Extract the [x, y] coordinate from the center of the cell holding the provided text.  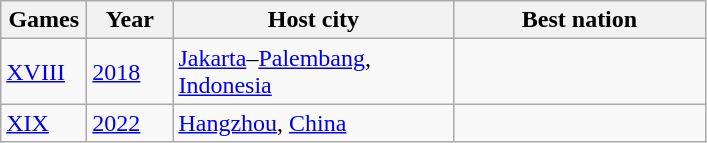
XVIII [44, 72]
Jakarta–Palembang, Indonesia [314, 72]
Games [44, 20]
2022 [130, 123]
Host city [314, 20]
2018 [130, 72]
Year [130, 20]
XIX [44, 123]
Best nation [580, 20]
Hangzhou, China [314, 123]
